Return the (x, y) coordinate for the center point of the cell that contains the specified text.  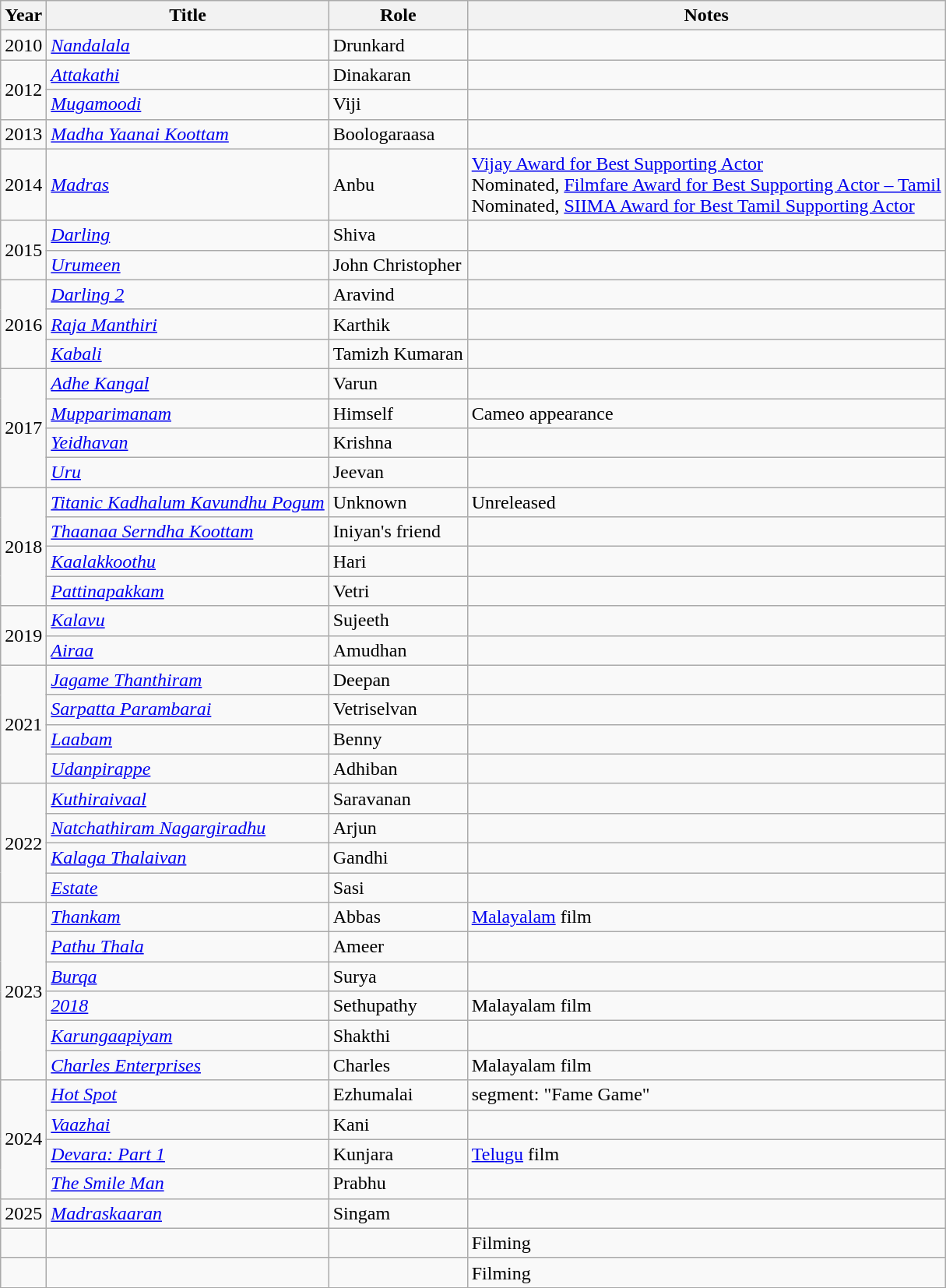
2025 (23, 1213)
Mugamoodi (188, 104)
Iniyan's friend (398, 532)
2017 (23, 428)
Karthik (398, 324)
Sasi (398, 887)
Kani (398, 1124)
2024 (23, 1139)
Ameer (398, 947)
Charles (398, 1065)
Adhe Kangal (188, 383)
2013 (23, 134)
Prabhu (398, 1184)
Uru (188, 473)
Thankam (188, 917)
Estate (188, 887)
Sethupathy (398, 1006)
Kalavu (188, 621)
Kalaga Thalaivan (188, 857)
Krishna (398, 443)
Anbu (398, 185)
Devara: Part 1 (188, 1154)
Boologaraasa (398, 134)
Tamizh Kumaran (398, 354)
2015 (23, 250)
Amudhan (398, 650)
Singam (398, 1213)
Udanpirappe (188, 769)
Hot Spot (188, 1095)
John Christopher (398, 265)
Gandhi (398, 857)
Role (398, 16)
Sujeeth (398, 621)
Himself (398, 413)
2023 (23, 991)
Kuthiraivaal (188, 798)
Drunkard (398, 45)
Dinakaran (398, 75)
Titanic Kadhalum Kavundhu Pogum (188, 502)
segment: "Fame Game" (706, 1095)
Benny (398, 739)
Arjun (398, 828)
Mupparimanam (188, 413)
Pathu Thala (188, 947)
Ezhumalai (398, 1095)
Sarpatta Parambarai (188, 709)
Kaalakkoothu (188, 561)
Hari (398, 561)
2021 (23, 724)
Adhiban (398, 769)
Airaa (188, 650)
Jeevan (398, 473)
Madras (188, 185)
Vaazhai (188, 1124)
2022 (23, 843)
Saravanan (398, 798)
Burqa (188, 977)
Viji (398, 104)
Karungaapiyam (188, 1036)
2012 (23, 90)
Pattinapakkam (188, 591)
Raja Manthiri (188, 324)
2010 (23, 45)
Shiva (398, 235)
Aravind (398, 294)
Varun (398, 383)
Abbas (398, 917)
Telugu film (706, 1154)
Shakthi (398, 1036)
Darling 2 (188, 294)
Urumeen (188, 265)
Jagame Thanthiram (188, 680)
Kunjara (398, 1154)
2016 (23, 324)
Cameo appearance (706, 413)
Notes (706, 16)
Natchathiram Nagargiradhu (188, 828)
2019 (23, 635)
2014 (23, 185)
Surya (398, 977)
Madha Yaanai Koottam (188, 134)
Darling (188, 235)
Unreleased (706, 502)
Year (23, 16)
Yeidhavan (188, 443)
Attakathi (188, 75)
Kabali (188, 354)
Thaanaa Serndha Koottam (188, 532)
Vetriselvan (398, 709)
Nandalala (188, 45)
Unknown (398, 502)
The Smile Man (188, 1184)
Madraskaaran (188, 1213)
Vetri (398, 591)
Deepan (398, 680)
Charles Enterprises (188, 1065)
Title (188, 16)
Laabam (188, 739)
